From the cell containing the given text, extract its center point as [x, y] coordinate. 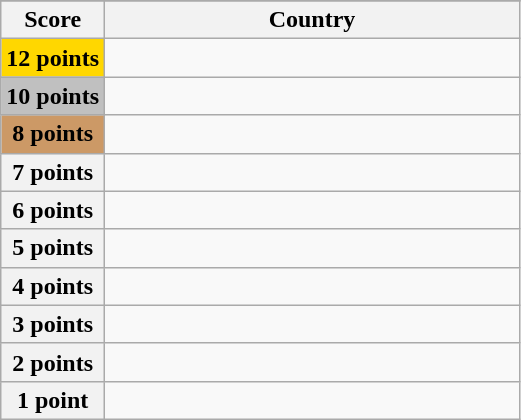
7 points [53, 172]
4 points [53, 286]
8 points [53, 134]
2 points [53, 362]
12 points [53, 58]
5 points [53, 248]
3 points [53, 324]
Score [53, 20]
Country [312, 20]
10 points [53, 96]
6 points [53, 210]
1 point [53, 400]
